Extract the (x, y) coordinate from the center of the cell holding the provided text.  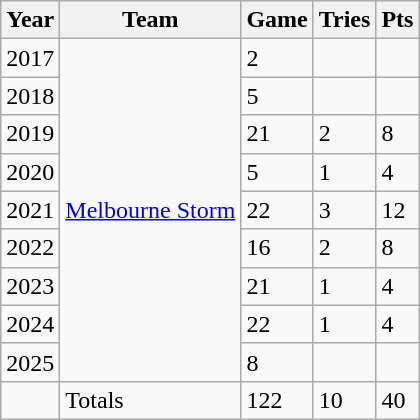
Tries (344, 20)
Year (30, 20)
2022 (30, 248)
2019 (30, 134)
10 (344, 400)
12 (398, 210)
2025 (30, 362)
Pts (398, 20)
Team (150, 20)
40 (398, 400)
2020 (30, 172)
Totals (150, 400)
16 (277, 248)
2024 (30, 324)
2017 (30, 58)
Melbourne Storm (150, 210)
2023 (30, 286)
122 (277, 400)
2018 (30, 96)
3 (344, 210)
Game (277, 20)
2021 (30, 210)
